Provide the (x, y) coordinate of the cell's center where the given text is located.  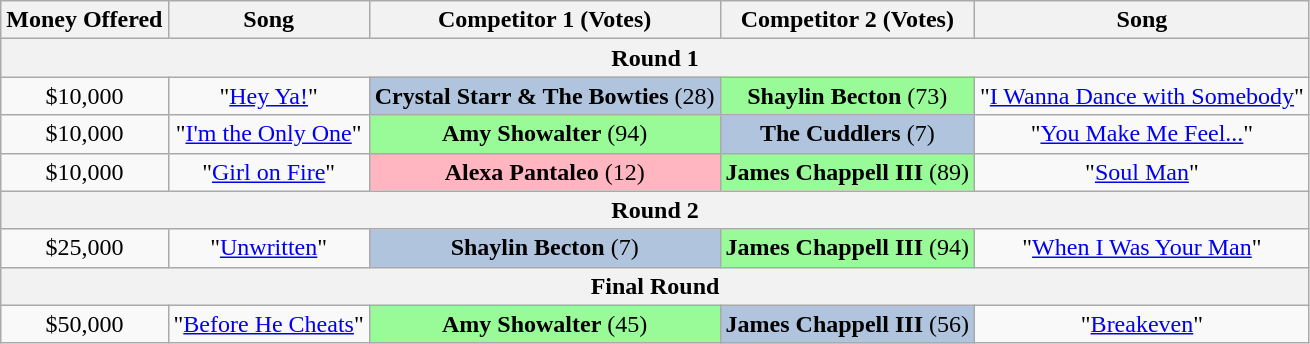
Crystal Starr & The Bowties (28) (544, 96)
Amy Showalter (94) (544, 134)
Round 1 (656, 58)
"Unwritten" (268, 248)
"You Make Me Feel..." (1142, 134)
"Girl on Fire" (268, 172)
"Soul Man" (1142, 172)
The Cuddlers (7) (847, 134)
James Chappell III (89) (847, 172)
$25,000 (84, 248)
Competitor 1 (Votes) (544, 20)
Amy Showalter (45) (544, 324)
"I Wanna Dance with Somebody" (1142, 96)
Final Round (656, 286)
Shaylin Becton (7) (544, 248)
"I'm the Only One" (268, 134)
"Breakeven" (1142, 324)
Competitor 2 (Votes) (847, 20)
James Chappell III (94) (847, 248)
Round 2 (656, 210)
Alexa Pantaleo (12) (544, 172)
Money Offered (84, 20)
James Chappell III (56) (847, 324)
$50,000 (84, 324)
"When I Was Your Man" (1142, 248)
Shaylin Becton (73) (847, 96)
"Hey Ya!" (268, 96)
"Before He Cheats" (268, 324)
